Search for the cell housing the specified text and yield its (X, Y) center coordinate. 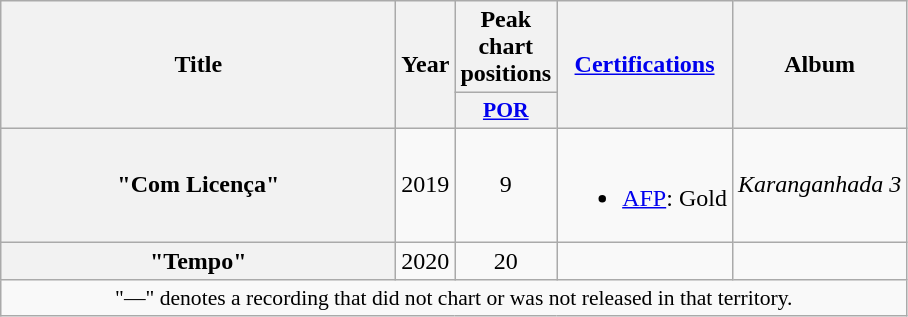
20 (506, 261)
9 (506, 184)
Title (198, 65)
Year (426, 65)
2020 (426, 261)
"—" denotes a recording that did not chart or was not released in that territory. (454, 298)
2019 (426, 184)
"Com Licença" (198, 184)
Peak chart positions (506, 47)
"Tempo" (198, 261)
AFP: Gold (645, 184)
Karanganhada 3 (819, 184)
POR (506, 111)
Album (819, 65)
Certifications (645, 65)
